Output the [x, y] coordinate of the center of the cell containing the given text.  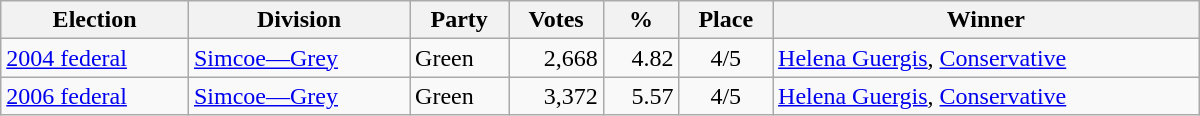
Division [298, 20]
% [641, 20]
2004 federal [95, 58]
Place [726, 20]
5.57 [641, 96]
Votes [556, 20]
3,372 [556, 96]
Election [95, 20]
4.82 [641, 58]
Winner [986, 20]
2006 federal [95, 96]
2,668 [556, 58]
Party [460, 20]
